Output the [x, y] coordinate of the center of the cell containing the given text.  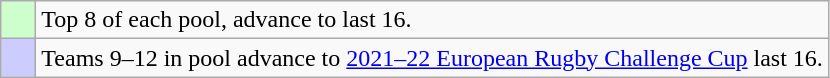
Top 8 of each pool, advance to last 16. [432, 20]
Teams 9–12 in pool advance to 2021–22 European Rugby Challenge Cup last 16. [432, 58]
